For the text-containing cell, return its midpoint in (x, y) coordinate format. 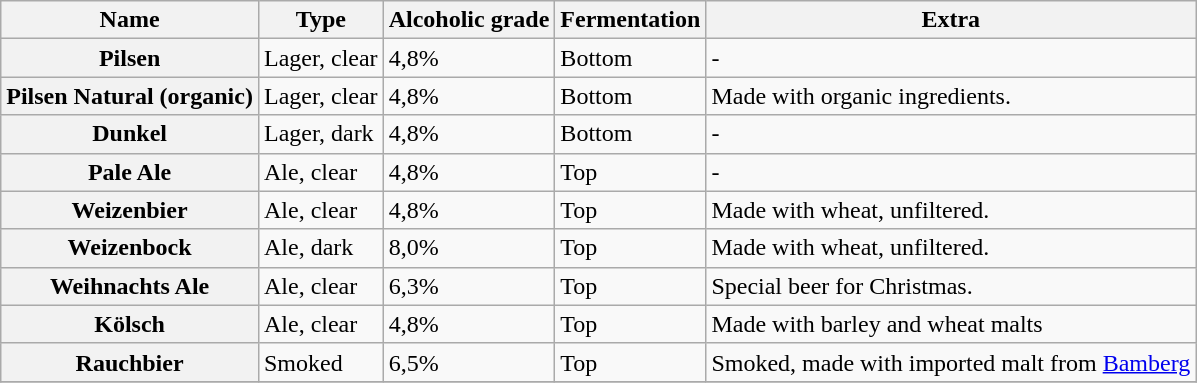
Rauchbier (130, 362)
Fermentation (630, 20)
Weizenbier (130, 210)
Made with barley and wheat malts (951, 324)
Type (320, 20)
Kölsch (130, 324)
Smoked (320, 362)
Weizenbock (130, 248)
Pilsen Natural (organic) (130, 96)
Pale Ale (130, 172)
Alcoholic grade (469, 20)
Lager, dark (320, 134)
8,0% (469, 248)
6,3% (469, 286)
Extra (951, 20)
Smoked, made with imported malt from Bamberg (951, 362)
Weihnachts Ale (130, 286)
Ale, dark (320, 248)
6,5% (469, 362)
Special beer for Christmas. (951, 286)
Made with organic ingredients. (951, 96)
Pilsen (130, 58)
Name (130, 20)
Dunkel (130, 134)
